Determine the [x, y] coordinate at the center of the cell enclosing the given text.  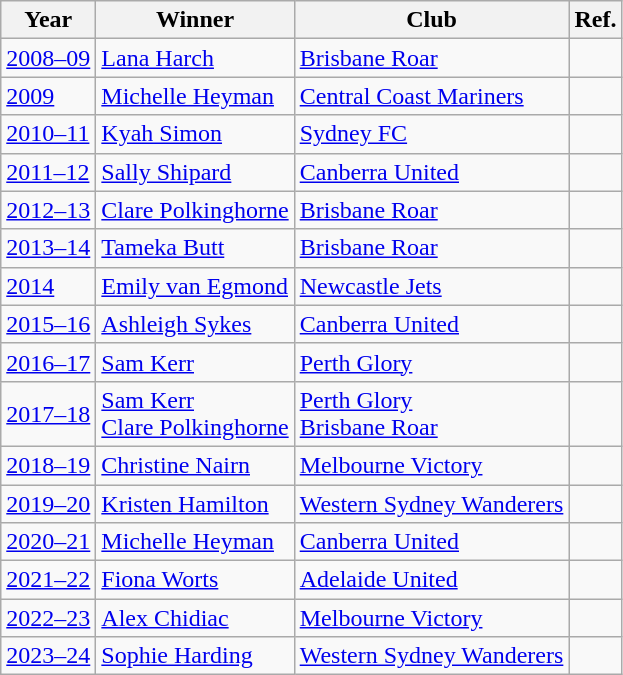
Emily van Egmond [195, 286]
2022–23 [48, 618]
2013–14 [48, 248]
Ref. [596, 20]
2015–16 [48, 324]
2020–21 [48, 542]
Central Coast Mariners [432, 96]
2018–19 [48, 465]
Kristen Hamilton [195, 503]
Lana Harch [195, 58]
Perth Glory [432, 362]
Newcastle Jets [432, 286]
Club [432, 20]
Perth Glory Brisbane Roar [432, 414]
Sam Kerr [195, 362]
Sam Kerr Clare Polkinghorne [195, 414]
2019–20 [48, 503]
Kyah Simon [195, 134]
Year [48, 20]
2023–24 [48, 656]
2011–12 [48, 172]
Ashleigh Sykes [195, 324]
Alex Chidiac [195, 618]
2012–13 [48, 210]
2009 [48, 96]
2014 [48, 286]
2017–18 [48, 414]
Sally Shipard [195, 172]
Fiona Worts [195, 580]
Sophie Harding [195, 656]
Adelaide United [432, 580]
2021–22 [48, 580]
2008–09 [48, 58]
Sydney FC [432, 134]
Christine Nairn [195, 465]
2016–17 [48, 362]
Winner [195, 20]
2010–11 [48, 134]
Clare Polkinghorne [195, 210]
Tameka Butt [195, 248]
